Identify which cell holds the provided text, then report its [x, y] central coordinate. 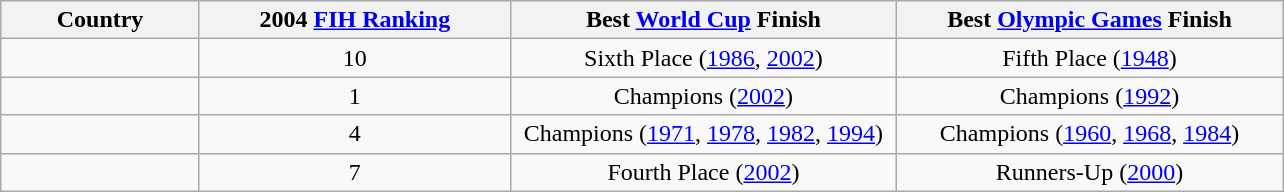
Best World Cup Finish [703, 20]
2004 FIH Ranking [354, 20]
Runners-Up (2000) [1089, 172]
Fourth Place (2002) [703, 172]
Sixth Place (1986, 2002) [703, 58]
7 [354, 172]
Fifth Place (1948) [1089, 58]
4 [354, 134]
Champions (1971, 1978, 1982, 1994) [703, 134]
Champions (1992) [1089, 96]
Country [100, 20]
Best Olympic Games Finish [1089, 20]
Champions (2002) [703, 96]
1 [354, 96]
Champions (1960, 1968, 1984) [1089, 134]
10 [354, 58]
